Return the [x, y] coordinate for the center point of the cell that contains the specified text.  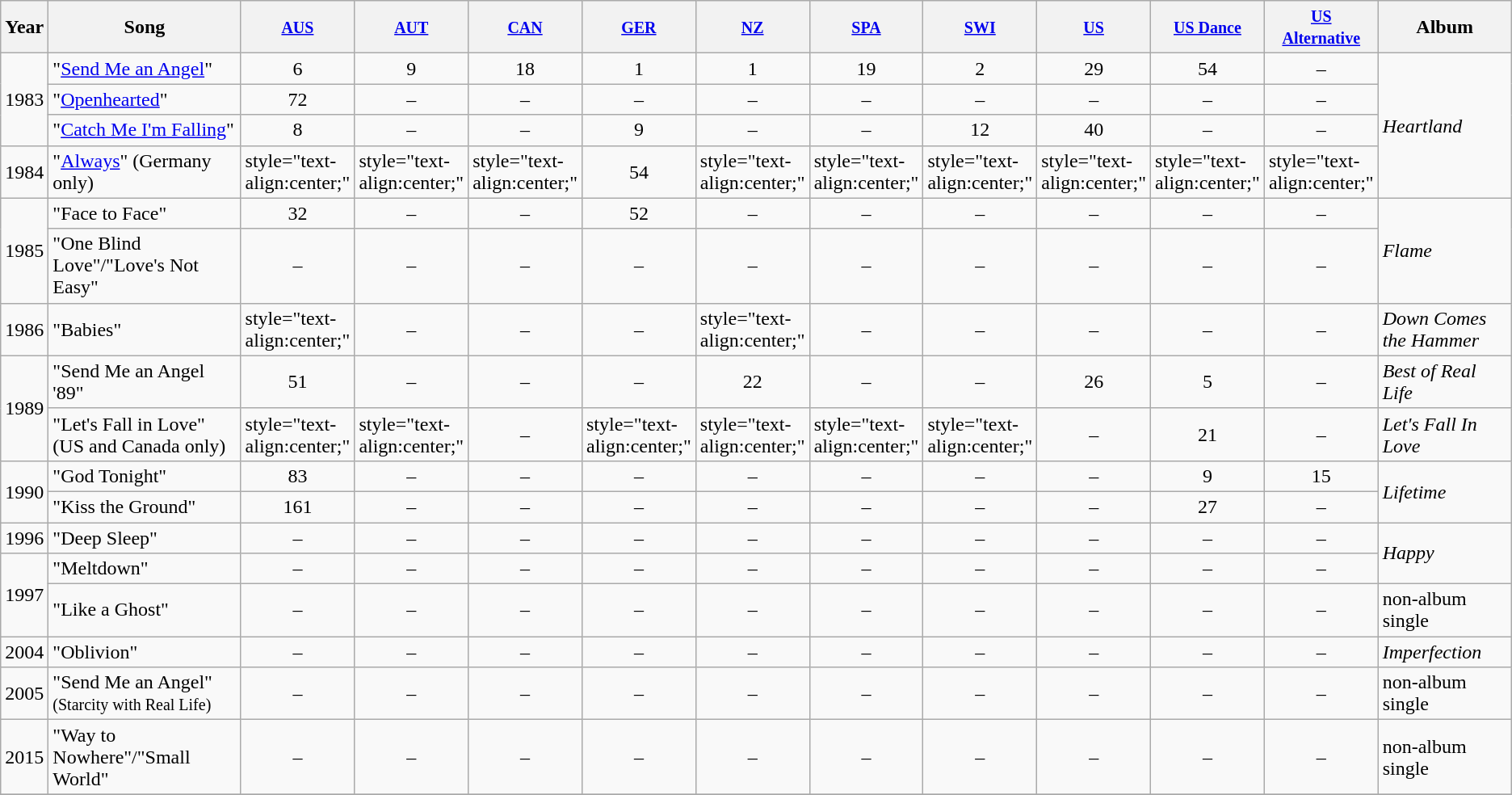
52 [638, 213]
"Send Me an Angel" (Starcity with Real Life) [145, 693]
"Catch Me I'm Falling" [145, 130]
Happy [1444, 553]
1990 [24, 491]
2 [981, 69]
2005 [24, 693]
29 [1094, 69]
US Dance [1208, 27]
Album [1444, 27]
"Meltdown" [145, 569]
26 [1094, 381]
USAlternative [1321, 27]
Year [24, 27]
51 [297, 381]
32 [297, 213]
"Like a Ghost" [145, 611]
Let's Fall In Love [1444, 435]
18 [525, 69]
19 [866, 69]
Lifetime [1444, 491]
Flame [1444, 250]
Best of Real Life [1444, 381]
2015 [24, 757]
Heartland [1444, 126]
NZ [753, 27]
"Always" (Germany only) [145, 171]
22 [753, 381]
6 [297, 69]
GER [638, 27]
8 [297, 130]
AUT [412, 27]
5 [1208, 381]
AUS [297, 27]
1986 [24, 330]
US [1094, 27]
"Way to Nowhere"/"Small World" [145, 757]
161 [297, 507]
"Send Me an Angel '89" [145, 381]
SWI [981, 27]
"Openhearted" [145, 99]
"God Tonight" [145, 476]
Song [145, 27]
1984 [24, 171]
40 [1094, 130]
Imperfection [1444, 652]
27 [1208, 507]
72 [297, 99]
"Babies" [145, 330]
2004 [24, 652]
83 [297, 476]
"Kiss the Ground" [145, 507]
"Let's Fall in Love" (US and Canada only) [145, 435]
Down Comes the Hammer [1444, 330]
"Oblivion" [145, 652]
15 [1321, 476]
21 [1208, 435]
CAN [525, 27]
1985 [24, 250]
"Send Me an Angel" [145, 69]
12 [981, 130]
SPA [866, 27]
"Deep Sleep" [145, 537]
1989 [24, 408]
1996 [24, 537]
1983 [24, 99]
"One Blind Love"/"Love's Not Easy" [145, 266]
1997 [24, 595]
"Face to Face" [145, 213]
